Capture the cell that displays the provided text and extract its (X, Y) central coordinate. 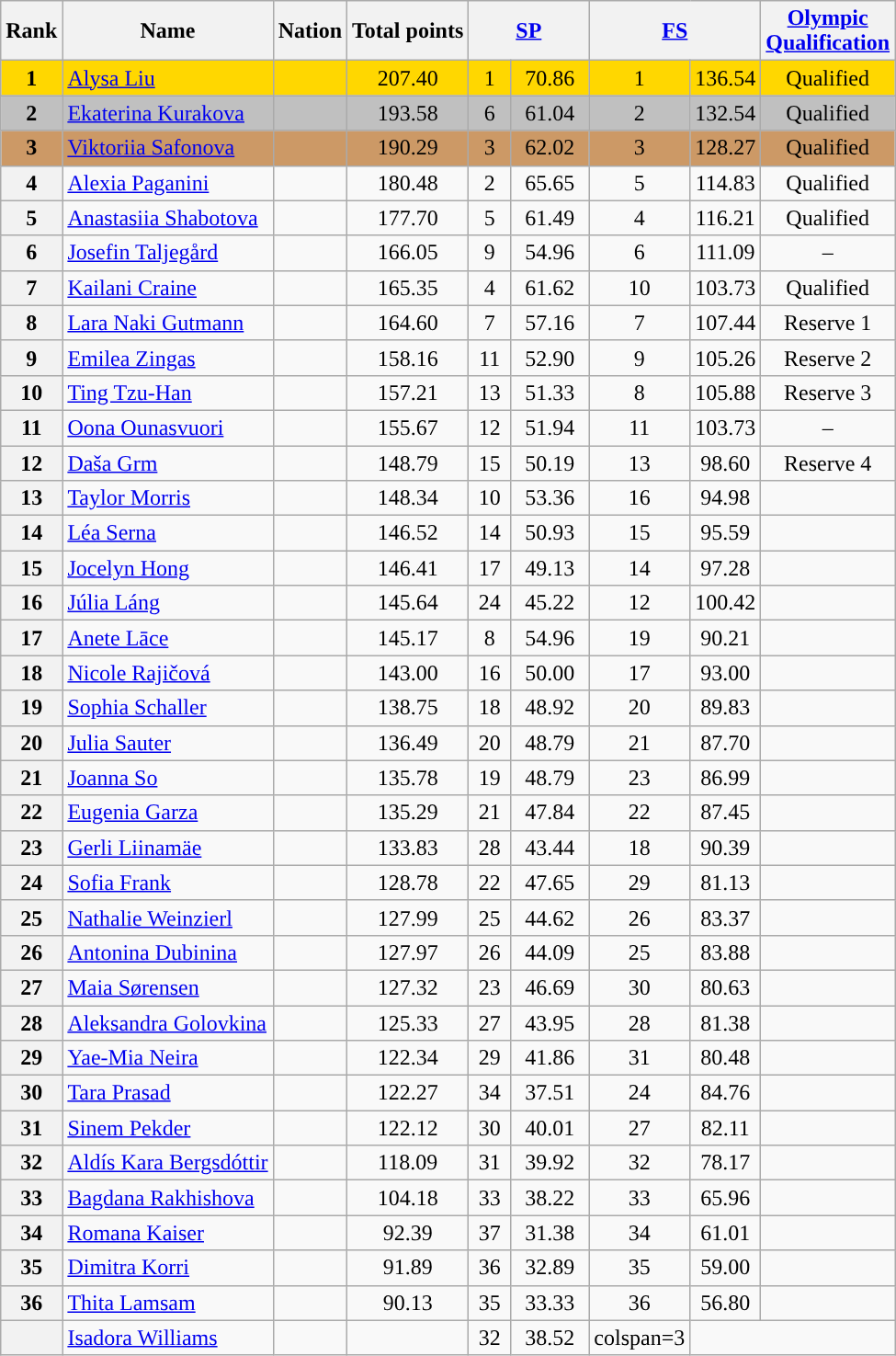
157.21 (408, 393)
80.63 (726, 987)
61.04 (550, 113)
Nicole Rajičová (167, 673)
Reserve 2 (828, 358)
166.05 (408, 253)
127.32 (408, 987)
92.39 (408, 1233)
177.70 (408, 218)
Eugenia Garza (167, 813)
Reserve 3 (828, 393)
83.88 (726, 952)
107.44 (726, 323)
82.11 (726, 1128)
180.48 (408, 183)
138.75 (408, 708)
46.69 (550, 987)
146.41 (408, 568)
127.97 (408, 952)
Reserve 4 (828, 462)
38.22 (550, 1198)
95.59 (726, 533)
Dimitra Korri (167, 1268)
143.00 (408, 673)
Total points (408, 31)
148.34 (408, 498)
190.29 (408, 148)
61.49 (550, 218)
47.84 (550, 813)
111.09 (726, 253)
48.92 (550, 708)
81.13 (726, 883)
Bagdana Rakhishova (167, 1198)
Alexia Paganini (167, 183)
Thita Lamsam (167, 1303)
Sinem Pekder (167, 1128)
84.76 (726, 1093)
80.48 (726, 1058)
65.65 (550, 183)
FS (675, 31)
Emilea Zingas (167, 358)
Aldís Kara Bergsdóttir (167, 1163)
Anastasiia Shabotova (167, 218)
39.92 (550, 1163)
Julia Sauter (167, 743)
53.36 (550, 498)
Reserve 1 (828, 323)
86.99 (726, 778)
47.65 (550, 883)
91.89 (408, 1268)
51.33 (550, 393)
158.16 (408, 358)
87.45 (726, 813)
SP (529, 31)
165.35 (408, 288)
50.19 (550, 462)
Ekaterina Kurakova (167, 113)
122.12 (408, 1128)
62.02 (550, 148)
105.88 (726, 393)
Rank (31, 31)
127.99 (408, 917)
Júlia Láng (167, 603)
145.64 (408, 603)
90.39 (726, 848)
93.00 (726, 673)
50.00 (550, 673)
Josefin Taljegård (167, 253)
90.21 (726, 638)
38.52 (550, 1338)
133.83 (408, 848)
61.01 (726, 1233)
65.96 (726, 1198)
Nathalie Weinzierl (167, 917)
89.83 (726, 708)
Gerli Liinamäe (167, 848)
122.27 (408, 1093)
104.18 (408, 1198)
57.16 (550, 323)
43.44 (550, 848)
Maia Sørensen (167, 987)
207.40 (408, 78)
128.78 (408, 883)
148.79 (408, 462)
56.80 (726, 1303)
Anete Lāce (167, 638)
81.38 (726, 1023)
51.94 (550, 427)
31.38 (550, 1233)
132.54 (726, 113)
136.49 (408, 743)
33.33 (550, 1303)
125.33 (408, 1023)
155.67 (408, 427)
Antonina Dubinina (167, 952)
87.70 (726, 743)
Name (167, 31)
colspan=3 (640, 1338)
50.93 (550, 533)
145.17 (408, 638)
Aleksandra Golovkina (167, 1023)
Lara Naki Gutmann (167, 323)
44.62 (550, 917)
61.62 (550, 288)
Sofia Frank (167, 883)
116.21 (726, 218)
Isadora Williams (167, 1338)
97.28 (726, 568)
Yae-Mia Neira (167, 1058)
94.98 (726, 498)
45.22 (550, 603)
Nation (310, 31)
Ting Tzu-Han (167, 393)
100.42 (726, 603)
41.86 (550, 1058)
164.60 (408, 323)
59.00 (726, 1268)
114.83 (726, 183)
32.89 (550, 1268)
83.37 (726, 917)
Oona Ounasvuori (167, 427)
52.90 (550, 358)
98.60 (726, 462)
Taylor Morris (167, 498)
118.09 (408, 1163)
43.95 (550, 1023)
Romana Kaiser (167, 1233)
193.58 (408, 113)
78.17 (726, 1163)
136.54 (726, 78)
Viktoriia Safonova (167, 148)
Joanna So (167, 778)
146.52 (408, 533)
49.13 (550, 568)
40.01 (550, 1128)
37 (490, 1233)
Alysa Liu (167, 78)
135.29 (408, 813)
Sophia Schaller (167, 708)
122.34 (408, 1058)
Tara Prasad (167, 1093)
37.51 (550, 1093)
44.09 (550, 952)
Daša Grm (167, 462)
90.13 (408, 1303)
Olympic Qualification (828, 31)
135.78 (408, 778)
105.26 (726, 358)
Léa Serna (167, 533)
Kailani Craine (167, 288)
70.86 (550, 78)
128.27 (726, 148)
Jocelyn Hong (167, 568)
